Pinpoint the cell where the given text exists, returning its (X, Y) midpoint coordinate. 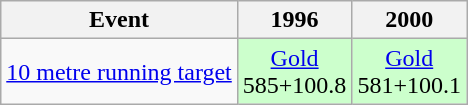
Event (120, 20)
Gold585+100.8 (294, 72)
1996 (294, 20)
10 metre running target (120, 72)
2000 (410, 20)
Gold581+100.1 (410, 72)
